Find where the given text appears and provide that cell's center as (X, Y) coordinate. 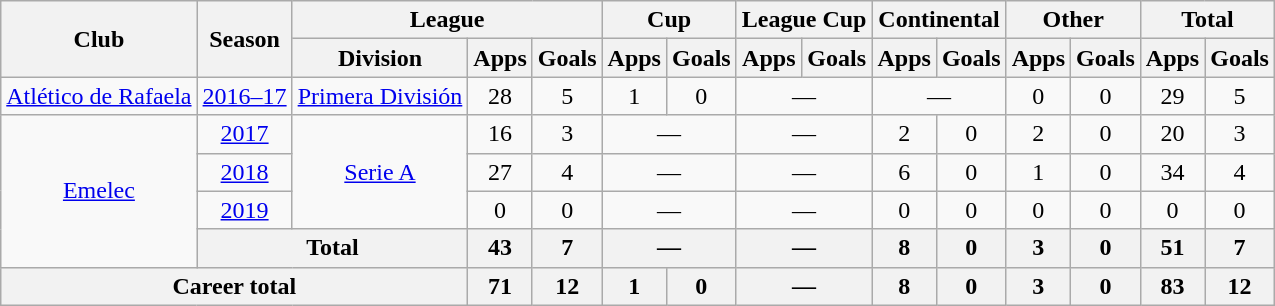
43 (500, 248)
16 (500, 134)
2016–17 (244, 96)
Primera División (380, 96)
Career total (234, 286)
71 (500, 286)
Continental (939, 20)
Atlético de Rafaela (99, 96)
Other (1073, 20)
Division (380, 58)
34 (1172, 172)
83 (1172, 286)
Emelec (99, 191)
29 (1172, 96)
51 (1172, 248)
Season (244, 39)
Club (99, 39)
28 (500, 96)
2018 (244, 172)
2017 (244, 134)
League (447, 20)
27 (500, 172)
Cup (669, 20)
Serie A (380, 172)
20 (1172, 134)
6 (904, 172)
2019 (244, 210)
League Cup (804, 20)
